Identify which cell holds the provided text, then report its [x, y] central coordinate. 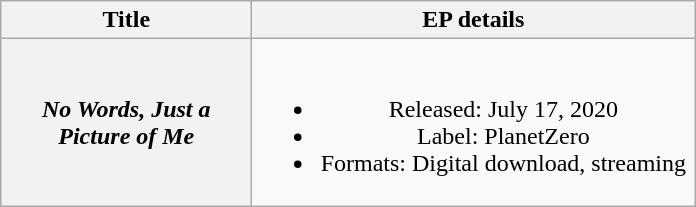
No Words, Just a Picture of Me [126, 122]
Released: July 17, 2020Label: PlanetZeroFormats: Digital download, streaming [474, 122]
EP details [474, 20]
Title [126, 20]
